Extract the [x, y] coordinate from the center of the cell holding the provided text.  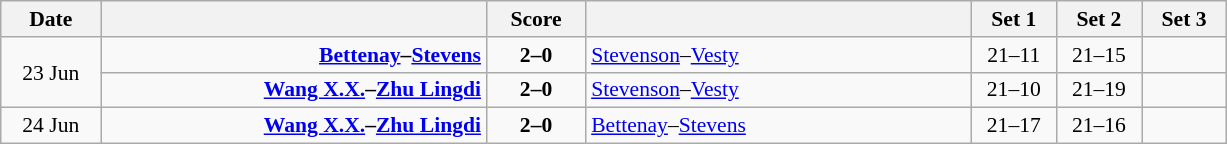
Date [51, 19]
Set 2 [1098, 19]
21–15 [1098, 55]
21–17 [1014, 126]
21–16 [1098, 126]
23 Jun [51, 72]
Score [536, 19]
Set 1 [1014, 19]
21–11 [1014, 55]
21–10 [1014, 90]
24 Jun [51, 126]
Set 3 [1184, 19]
21–19 [1098, 90]
